Extract the [X, Y] coordinate from the center of the cell holding the provided text.  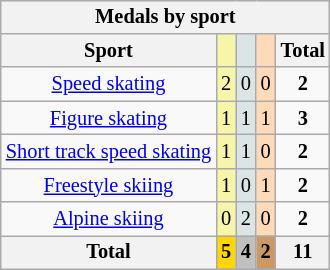
3 [303, 118]
Alpine skiing [108, 219]
11 [303, 253]
Figure skating [108, 118]
Speed skating [108, 84]
Medals by sport [166, 17]
4 [246, 253]
Sport [108, 51]
Short track speed skating [108, 152]
5 [226, 253]
Freestyle skiing [108, 185]
